Provide the [x, y] coordinate of the cell's center where the given text is located.  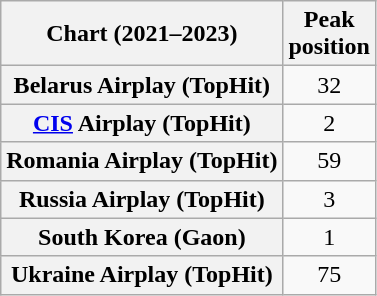
3 [329, 199]
32 [329, 85]
Belarus Airplay (TopHit) [142, 85]
75 [329, 275]
Ukraine Airplay (TopHit) [142, 275]
2 [329, 123]
South Korea (Gaon) [142, 237]
CIS Airplay (TopHit) [142, 123]
Russia Airplay (TopHit) [142, 199]
Romania Airplay (TopHit) [142, 161]
Chart (2021–2023) [142, 34]
59 [329, 161]
Peakposition [329, 34]
1 [329, 237]
